Locate the cell with the specified text and output its [x, y] center coordinate. 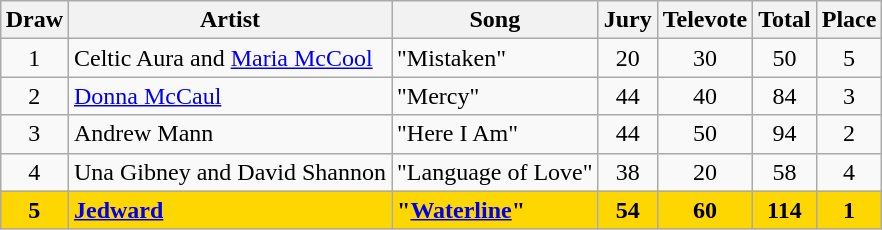
Celtic Aura and Maria McCool [230, 58]
30 [704, 58]
"Here I Am" [496, 134]
58 [785, 172]
94 [785, 134]
"Mistaken" [496, 58]
"Mercy" [496, 96]
Song [496, 20]
Artist [230, 20]
Jedward [230, 210]
84 [785, 96]
38 [628, 172]
Place [849, 20]
"Waterline" [496, 210]
Donna McCaul [230, 96]
60 [704, 210]
54 [628, 210]
Televote [704, 20]
40 [704, 96]
Total [785, 20]
114 [785, 210]
Draw [34, 20]
Jury [628, 20]
"Language of Love" [496, 172]
Una Gibney and David Shannon [230, 172]
Andrew Mann [230, 134]
